Pinpoint the cell where the given text exists, returning its [x, y] midpoint coordinate. 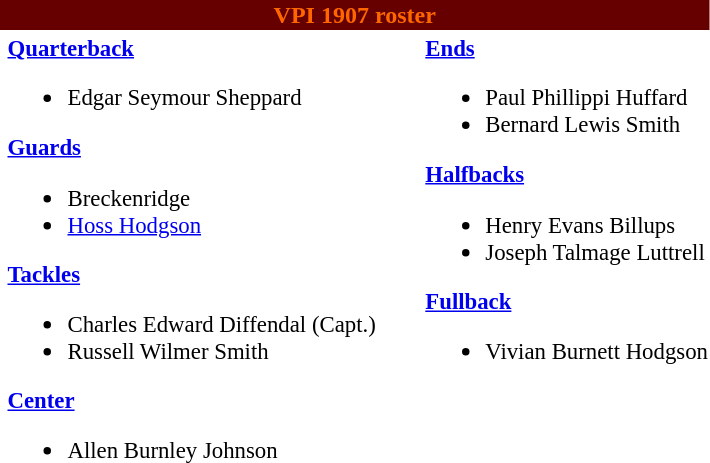
VPI 1907 roster [354, 15]
